Determine the [X, Y] coordinate at the center of the cell enclosing the given text.  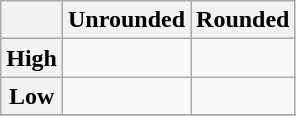
Rounded [243, 20]
Low [32, 96]
Unrounded [127, 20]
High [32, 58]
